Output the [x, y] coordinate of the center of the cell containing the given text.  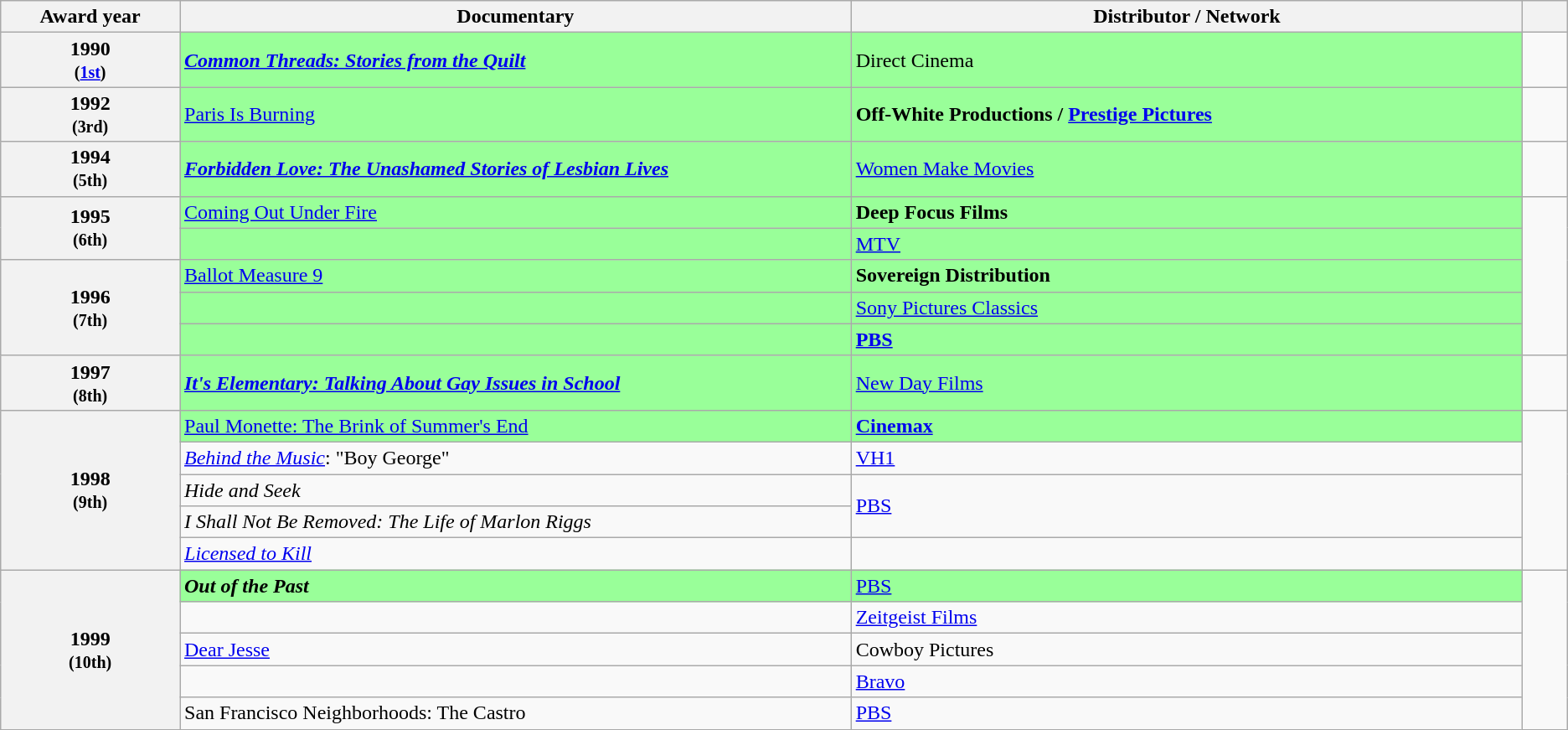
Paris Is Burning [515, 114]
Forbidden Love: The Unashamed Stories of Lesbian Lives [515, 169]
VH1 [1187, 458]
Distributor / Network [1187, 17]
Direct Cinema [1187, 60]
I Shall Not Be Removed: The Life of Marlon Riggs [515, 522]
Bravo [1187, 681]
Out of the Past [515, 586]
1995(6th) [90, 228]
Ballot Measure 9 [515, 276]
1994(5th) [90, 169]
1999(10th) [90, 650]
1997(8th) [90, 382]
Dear Jesse [515, 650]
Licensed to Kill [515, 554]
Award year [90, 17]
Sony Pictures Classics [1187, 308]
Common Threads: Stories from the Quilt [515, 60]
Coming Out Under Fire [515, 212]
MTV [1187, 244]
Deep Focus Films [1187, 212]
Zeitgeist Films [1187, 618]
Off-White Productions / Prestige Pictures [1187, 114]
Hide and Seek [515, 490]
Sovereign Distribution [1187, 276]
1998(9th) [90, 489]
1996(7th) [90, 308]
1990(1st) [90, 60]
Women Make Movies [1187, 169]
Cinemax [1187, 426]
San Francisco Neighborhoods: The Castro [515, 713]
Documentary [515, 17]
1992(3rd) [90, 114]
Cowboy Pictures [1187, 650]
Behind the Music: "Boy George" [515, 458]
Paul Monette: The Brink of Summer's End [515, 426]
New Day Films [1187, 382]
It's Elementary: Talking About Gay Issues in School [515, 382]
